Capture the cell that displays the provided text and extract its (X, Y) central coordinate. 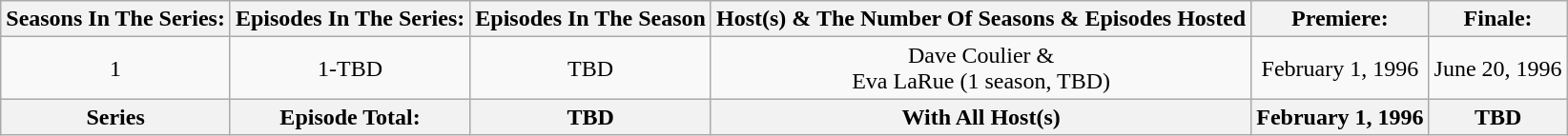
1 (116, 68)
1-TBD (349, 68)
Seasons In The Series: (116, 19)
Series (116, 117)
Episodes In The Series: (349, 19)
Episodes In The Season (591, 19)
Dave Coulier &Eva LaRue (1 season, TBD) (980, 68)
Episode Total: (349, 117)
June 20, 1996 (1497, 68)
With All Host(s) (980, 117)
Premiere: (1340, 19)
Host(s) & The Number Of Seasons & Episodes Hosted (980, 19)
Finale: (1497, 19)
